For the text-containing cell, return its midpoint in [X, Y] coordinate format. 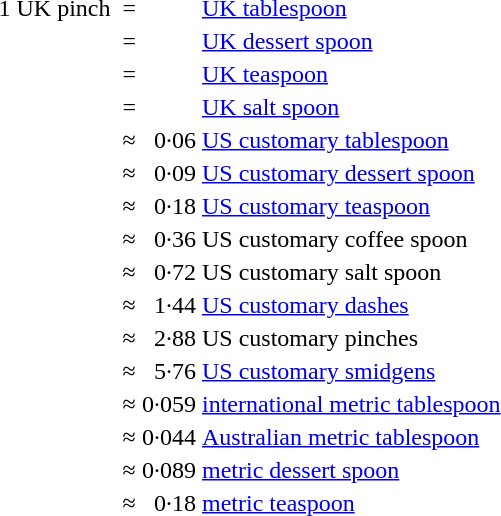
0·059 [170, 404]
0·06 [170, 140]
2·88 [170, 338]
0·09 [170, 173]
0·044 [170, 437]
0·72 [170, 272]
5·76 [170, 371]
0·18 [170, 206]
0·089 [170, 470]
1·44 [170, 305]
0·36 [170, 239]
